Find where the given text appears and provide that cell's center as (x, y) coordinate. 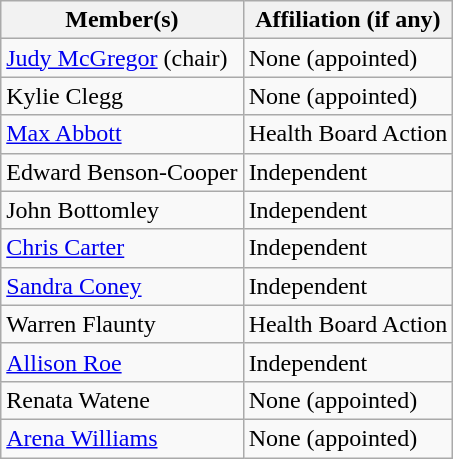
Chris Carter (122, 248)
Sandra Coney (122, 286)
Member(s) (122, 20)
Allison Roe (122, 362)
John Bottomley (122, 210)
Kylie Clegg (122, 96)
Renata Watene (122, 400)
Judy McGregor (chair) (122, 58)
Arena Williams (122, 438)
Max Abbott (122, 134)
Warren Flaunty (122, 324)
Edward Benson-Cooper (122, 172)
Affiliation (if any) (348, 20)
